Scan for the cell matching the given text and deliver its (x, y) coordinate at center. 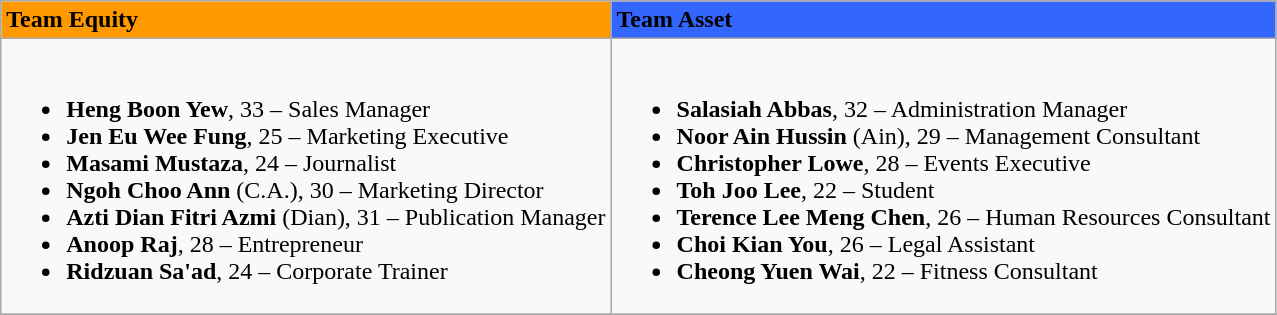
Team Equity (306, 20)
Team Asset (944, 20)
